Scan for the cell matching the given text and deliver its (X, Y) coordinate at center. 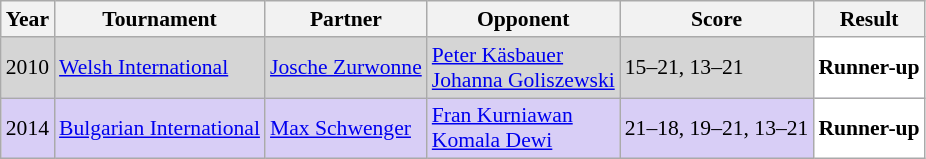
Fran Kurniawan Komala Dewi (524, 128)
Result (868, 19)
Josche Zurwonne (346, 68)
Max Schwenger (346, 128)
Opponent (524, 19)
2010 (28, 68)
Partner (346, 19)
2014 (28, 128)
Year (28, 19)
Bulgarian International (160, 128)
Score (717, 19)
21–18, 19–21, 13–21 (717, 128)
Peter Käsbauer Johanna Goliszewski (524, 68)
Tournament (160, 19)
Welsh International (160, 68)
15–21, 13–21 (717, 68)
